Scan for the cell matching the given text and deliver its [X, Y] coordinate at center. 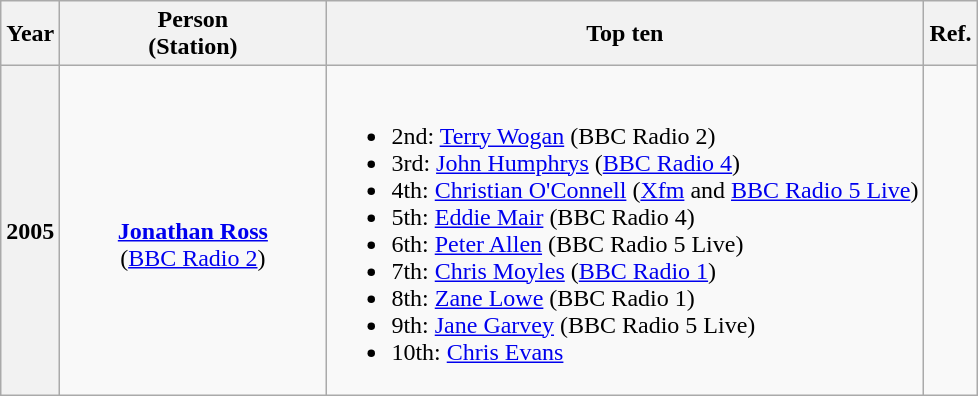
Jonathan Ross(BBC Radio 2) [193, 230]
Year [30, 34]
Ref. [950, 34]
2005 [30, 230]
Person(Station) [193, 34]
Top ten [625, 34]
